Scan for the cell matching the given text and deliver its (x, y) coordinate at center. 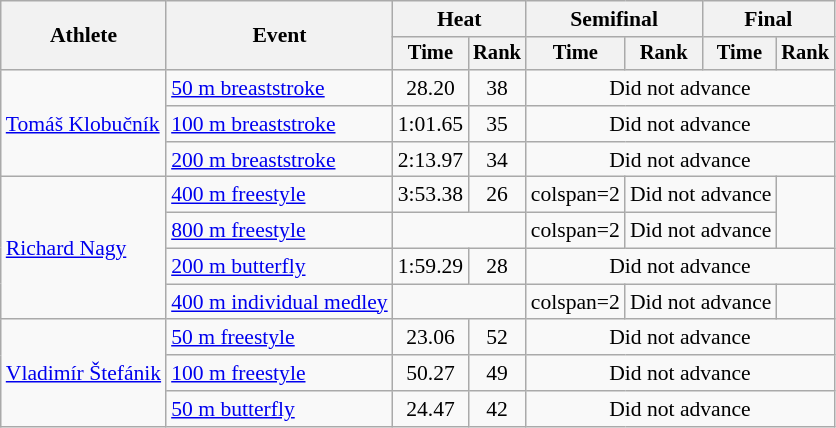
800 m freestyle (280, 231)
Tomáš Klobučník (84, 124)
100 m freestyle (280, 373)
42 (497, 409)
400 m individual medley (280, 302)
Vladimír Štefánik (84, 374)
35 (497, 124)
34 (497, 160)
Athlete (84, 36)
50 m butterfly (280, 409)
1:59.29 (430, 267)
28 (497, 267)
400 m freestyle (280, 195)
50 m breaststroke (280, 88)
38 (497, 88)
3:53.38 (430, 195)
Heat (460, 19)
1:01.65 (430, 124)
2:13.97 (430, 160)
50 m freestyle (280, 338)
Event (280, 36)
200 m breaststroke (280, 160)
49 (497, 373)
26 (497, 195)
Final (768, 19)
23.06 (430, 338)
Semifinal (614, 19)
Richard Nagy (84, 248)
200 m butterfly (280, 267)
52 (497, 338)
28.20 (430, 88)
50.27 (430, 373)
24.47 (430, 409)
100 m breaststroke (280, 124)
